Output the [x, y] coordinate of the center of the cell containing the given text.  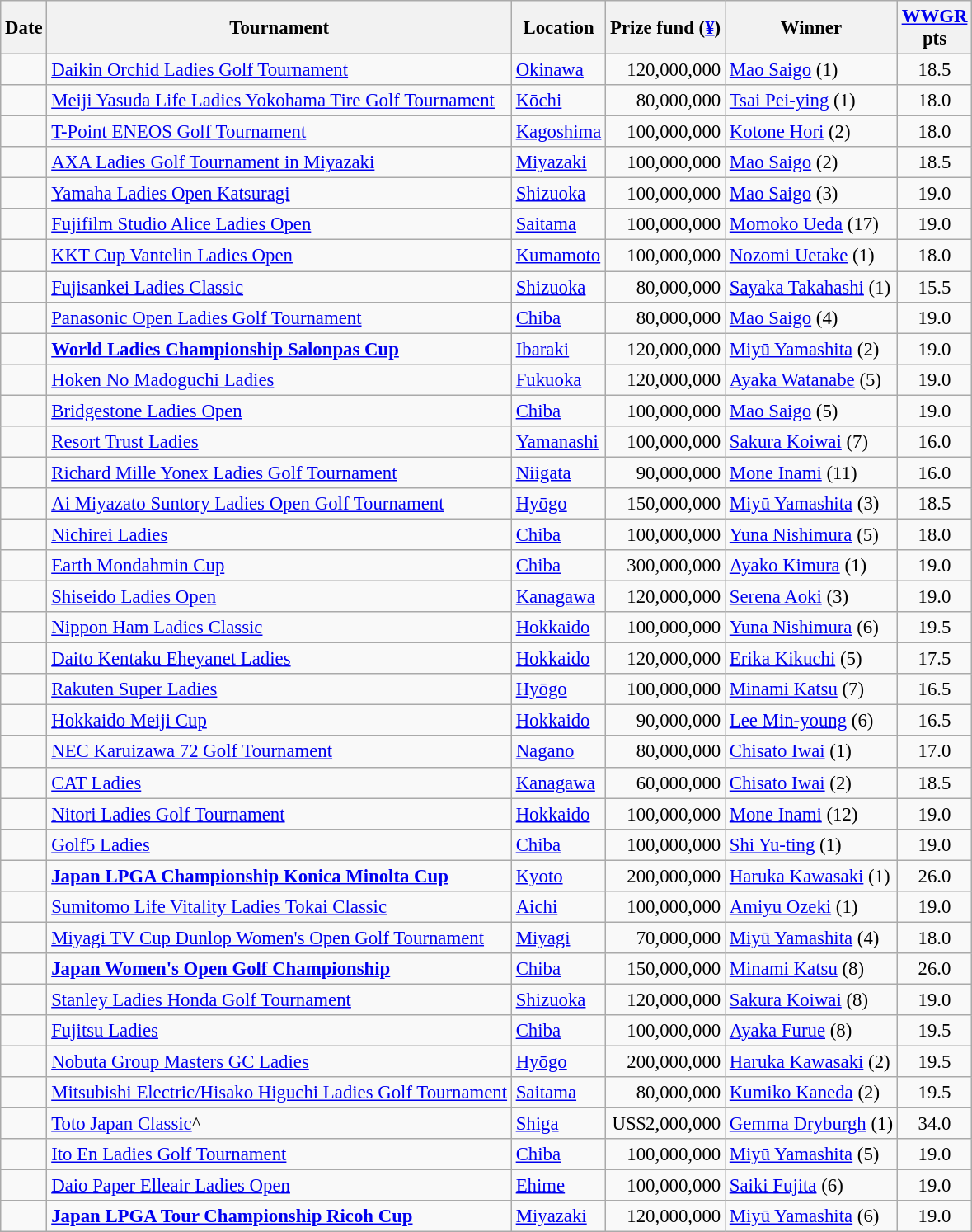
Shiga [558, 1124]
WWGRpts [934, 28]
Earth Mondahmin Cup [279, 566]
Miyū Yamashita (4) [811, 938]
60,000,000 [666, 783]
Winner [811, 28]
Okinawa [558, 70]
Chisato Iwai (1) [811, 752]
Daio Paper Elleair Ladies Open [279, 1186]
Bridgestone Ladies Open [279, 411]
Shiseido Ladies Open [279, 597]
Mao Saigo (4) [811, 317]
Haruka Kawasaki (2) [811, 1062]
Kotone Hori (2) [811, 132]
Sakura Koiwai (8) [811, 999]
Nagano [558, 752]
T-Point ENEOS Golf Tournament [279, 132]
AXA Ladies Golf Tournament in Miyazaki [279, 162]
Yuna Nishimura (6) [811, 628]
17.0 [934, 752]
Mone Inami (12) [811, 814]
Erika Kikuchi (5) [811, 659]
Tournament [279, 28]
World Ladies Championship Salonpas Cup [279, 349]
Miyū Yamashita (5) [811, 1154]
Gemma Dryburgh (1) [811, 1124]
Mao Saigo (5) [811, 411]
Sayaka Takahashi (1) [811, 287]
Ayako Kimura (1) [811, 566]
Haruka Kawasaki (1) [811, 876]
70,000,000 [666, 938]
Kumiko Kaneda (2) [811, 1093]
Fujisankei Ladies Classic [279, 287]
Daikin Orchid Ladies Golf Tournament [279, 70]
Fujifilm Studio Alice Ladies Open [279, 225]
Mao Saigo (1) [811, 70]
Nozomi Uetake (1) [811, 256]
Daito Kentaku Eheyanet Ladies [279, 659]
Fukuoka [558, 379]
300,000,000 [666, 566]
Sumitomo Life Vitality Ladies Tokai Classic [279, 907]
Location [558, 28]
Rakuten Super Ladies [279, 689]
Nichirei Ladies [279, 534]
Shi Yu-ting (1) [811, 844]
Miyū Yamashita (3) [811, 504]
Prize fund (¥) [666, 28]
Ibaraki [558, 349]
Nobuta Group Masters GC Ladies [279, 1062]
Mone Inami (11) [811, 473]
Meiji Yasuda Life Ladies Yokohama Tire Golf Tournament [279, 101]
Ai Miyazato Suntory Ladies Open Golf Tournament [279, 504]
Japan LPGA Tour Championship Ricoh Cup [279, 1216]
Nitori Ladies Golf Tournament [279, 814]
Resort Trust Ladies [279, 442]
Mao Saigo (2) [811, 162]
34.0 [934, 1124]
Japan Women's Open Golf Championship [279, 969]
Momoko Ueda (17) [811, 225]
Kyoto [558, 876]
Amiyu Ozeki (1) [811, 907]
Kagoshima [558, 132]
KKT Cup Vantelin Ladies Open [279, 256]
Ehime [558, 1186]
Japan LPGA Championship Konica Minolta Cup [279, 876]
Minami Katsu (8) [811, 969]
Miyū Yamashita (6) [811, 1216]
Miyagi [558, 938]
Saiki Fujita (6) [811, 1186]
Miyagi TV Cup Dunlop Women's Open Golf Tournament [279, 938]
Yuna Nishimura (5) [811, 534]
Nippon Ham Ladies Classic [279, 628]
Ayaka Watanabe (5) [811, 379]
17.5 [934, 659]
Ito En Ladies Golf Tournament [279, 1154]
Miyū Yamashita (2) [811, 349]
Panasonic Open Ladies Golf Tournament [279, 317]
Yamaha Ladies Open Katsuragi [279, 194]
Date [24, 28]
Golf5 Ladies [279, 844]
Serena Aoki (3) [811, 597]
CAT Ladies [279, 783]
Toto Japan Classic^ [279, 1124]
Minami Katsu (7) [811, 689]
Mao Saigo (3) [811, 194]
Chisato Iwai (2) [811, 783]
US$2,000,000 [666, 1124]
Kōchi [558, 101]
Mitsubishi Electric/Hisako Higuchi Ladies Golf Tournament [279, 1093]
15.5 [934, 287]
Fujitsu Ladies [279, 1031]
Lee Min-young (6) [811, 721]
Hokkaido Meiji Cup [279, 721]
Hoken No Madoguchi Ladies [279, 379]
Aichi [558, 907]
Richard Mille Yonex Ladies Golf Tournament [279, 473]
Tsai Pei-ying (1) [811, 101]
Yamanashi [558, 442]
Ayaka Furue (8) [811, 1031]
Kumamoto [558, 256]
Sakura Koiwai (7) [811, 442]
NEC Karuizawa 72 Golf Tournament [279, 752]
Stanley Ladies Honda Golf Tournament [279, 999]
Niigata [558, 473]
